Find where the given text appears and provide that cell's center as (x, y) coordinate. 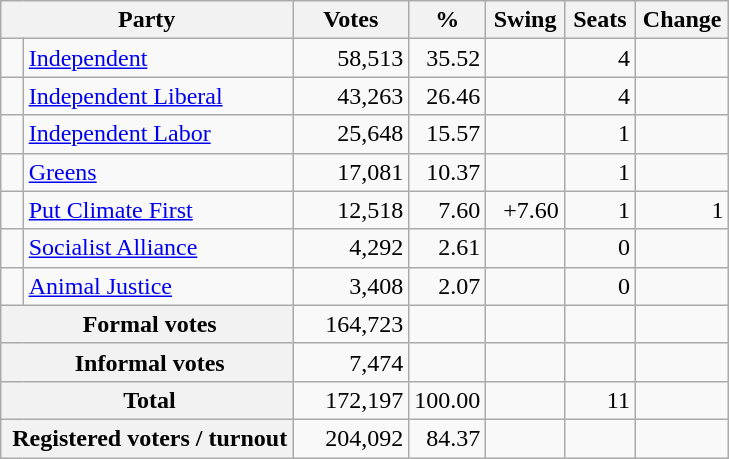
+7.60 (526, 210)
164,723 (351, 324)
11 (600, 400)
10.37 (448, 172)
3,408 (351, 286)
17,081 (351, 172)
Socialist Alliance (158, 248)
Put Climate First (158, 210)
25,648 (351, 134)
4,292 (351, 248)
Registered voters / turnout (147, 438)
2.61 (448, 248)
Total (147, 400)
Greens (158, 172)
12,518 (351, 210)
7.60 (448, 210)
Independent Liberal (158, 96)
Party (147, 20)
7,474 (351, 362)
Animal Justice (158, 286)
2.07 (448, 286)
58,513 (351, 58)
Formal votes (147, 324)
Seats (600, 20)
Votes (351, 20)
Informal votes (147, 362)
% (448, 20)
43,263 (351, 96)
204,092 (351, 438)
100.00 (448, 400)
Change (682, 20)
Swing (526, 20)
172,197 (351, 400)
26.46 (448, 96)
Independent (158, 58)
Independent Labor (158, 134)
15.57 (448, 134)
84.37 (448, 438)
35.52 (448, 58)
